Output the (X, Y) coordinate of the center of the cell containing the given text.  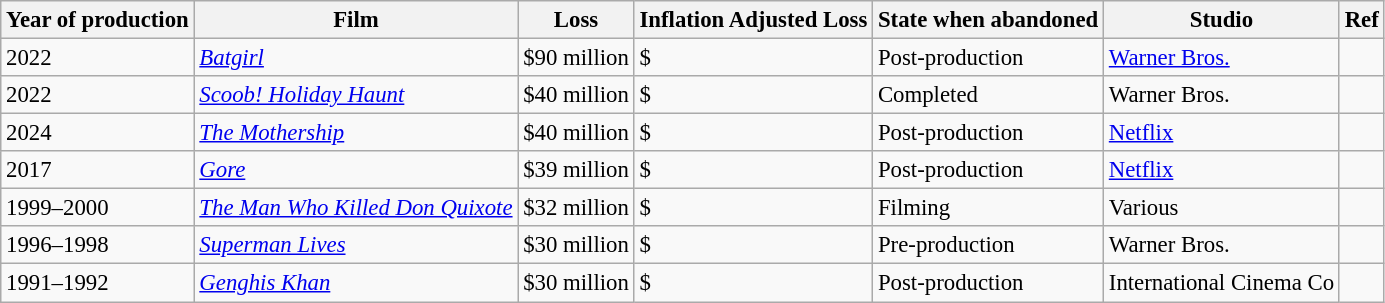
1991–1992 (98, 283)
$32 million (576, 208)
Year of production (98, 20)
1996–1998 (98, 245)
Ref (1362, 20)
$39 million (576, 170)
Superman Lives (356, 245)
Pre-production (988, 245)
Batgirl (356, 58)
$90 million (576, 58)
Genghis Khan (356, 283)
Scoob! Holiday Haunt (356, 95)
Inflation Adjusted Loss (753, 20)
International Cinema Co (1222, 283)
Filming (988, 208)
Various (1222, 208)
The Man Who Killed Don Quixote (356, 208)
Film (356, 20)
2024 (98, 133)
2017 (98, 170)
1999–2000 (98, 208)
The Mothership (356, 133)
State when abandoned (988, 20)
Gore (356, 170)
Studio (1222, 20)
Loss (576, 20)
Completed (988, 95)
